Find where the given text appears and provide that cell's center as [X, Y] coordinate. 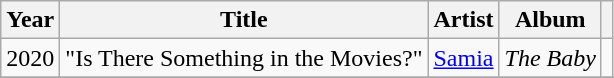
2020 [30, 58]
Title [244, 20]
"Is There Something in the Movies?" [244, 58]
Album [550, 20]
Samia [464, 58]
Artist [464, 20]
The Baby [550, 58]
Year [30, 20]
